Provide the [X, Y] coordinate of the cell's center where the given text is located.  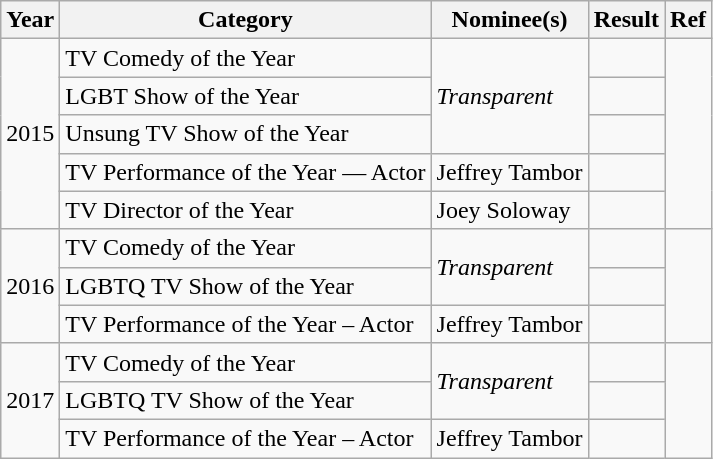
Joey Soloway [510, 210]
TV Performance of the Year — Actor [246, 172]
LGBT Show of the Year [246, 96]
2017 [30, 400]
Category [246, 20]
2016 [30, 286]
Unsung TV Show of the Year [246, 134]
Ref [688, 20]
TV Director of the Year [246, 210]
Result [626, 20]
2015 [30, 134]
Nominee(s) [510, 20]
Year [30, 20]
